Search for the cell housing the specified text and yield its [X, Y] center coordinate. 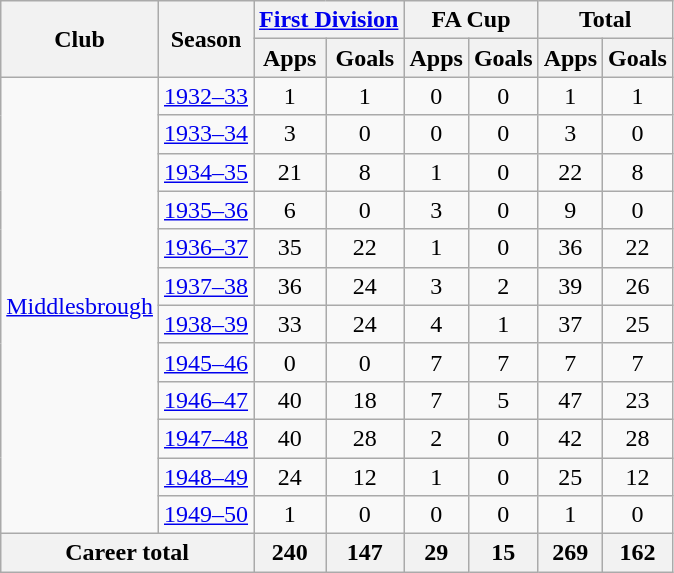
23 [638, 400]
21 [290, 172]
1935–36 [206, 210]
6 [290, 210]
Club [80, 39]
1945–46 [206, 362]
162 [638, 553]
33 [290, 324]
First Division [329, 20]
240 [290, 553]
1937–38 [206, 286]
Career total [128, 553]
1932–33 [206, 96]
147 [365, 553]
35 [290, 248]
1947–48 [206, 438]
Total [605, 20]
Middlesbrough [80, 306]
39 [570, 286]
1938–39 [206, 324]
1946–47 [206, 400]
269 [570, 553]
5 [503, 400]
29 [436, 553]
1933–34 [206, 134]
47 [570, 400]
18 [365, 400]
1934–35 [206, 172]
1949–50 [206, 515]
15 [503, 553]
Season [206, 39]
26 [638, 286]
42 [570, 438]
9 [570, 210]
4 [436, 324]
1948–49 [206, 477]
FA Cup [471, 20]
37 [570, 324]
1936–37 [206, 248]
